Extract the (X, Y) coordinate from the center of the cell holding the provided text.  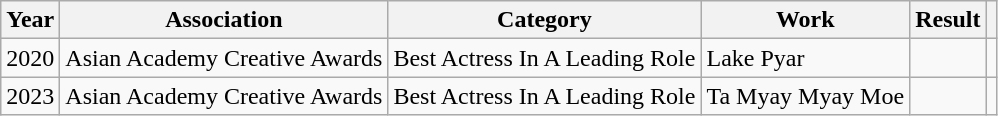
Work (806, 20)
Association (224, 20)
Result (948, 20)
2020 (30, 58)
Lake Pyar (806, 58)
Category (544, 20)
Year (30, 20)
2023 (30, 96)
Ta Myay Myay Moe (806, 96)
